Return (X, Y) of the center of cell containing provided text 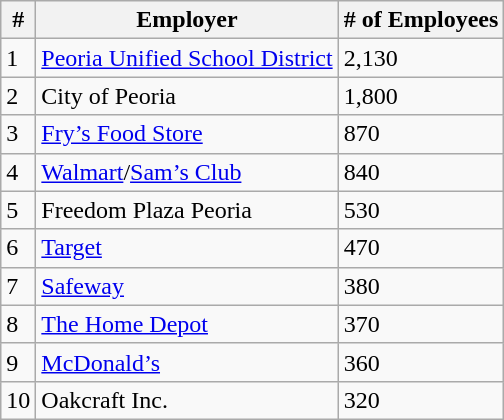
1,800 (421, 96)
# of Employees (421, 20)
Peoria Unified School District (187, 58)
3 (18, 134)
2 (18, 96)
380 (421, 286)
9 (18, 362)
2,130 (421, 58)
The Home Depot (187, 324)
Employer (187, 20)
1 (18, 58)
7 (18, 286)
Freedom Plaza Peoria (187, 210)
470 (421, 248)
6 (18, 248)
4 (18, 172)
370 (421, 324)
870 (421, 134)
Oakcraft Inc. (187, 400)
360 (421, 362)
8 (18, 324)
10 (18, 400)
Target (187, 248)
530 (421, 210)
840 (421, 172)
Safeway (187, 286)
City of Peoria (187, 96)
Fry’s Food Store (187, 134)
# (18, 20)
320 (421, 400)
McDonald’s (187, 362)
5 (18, 210)
Walmart/Sam’s Club (187, 172)
